Identify which cell holds the provided text, then report its [x, y] central coordinate. 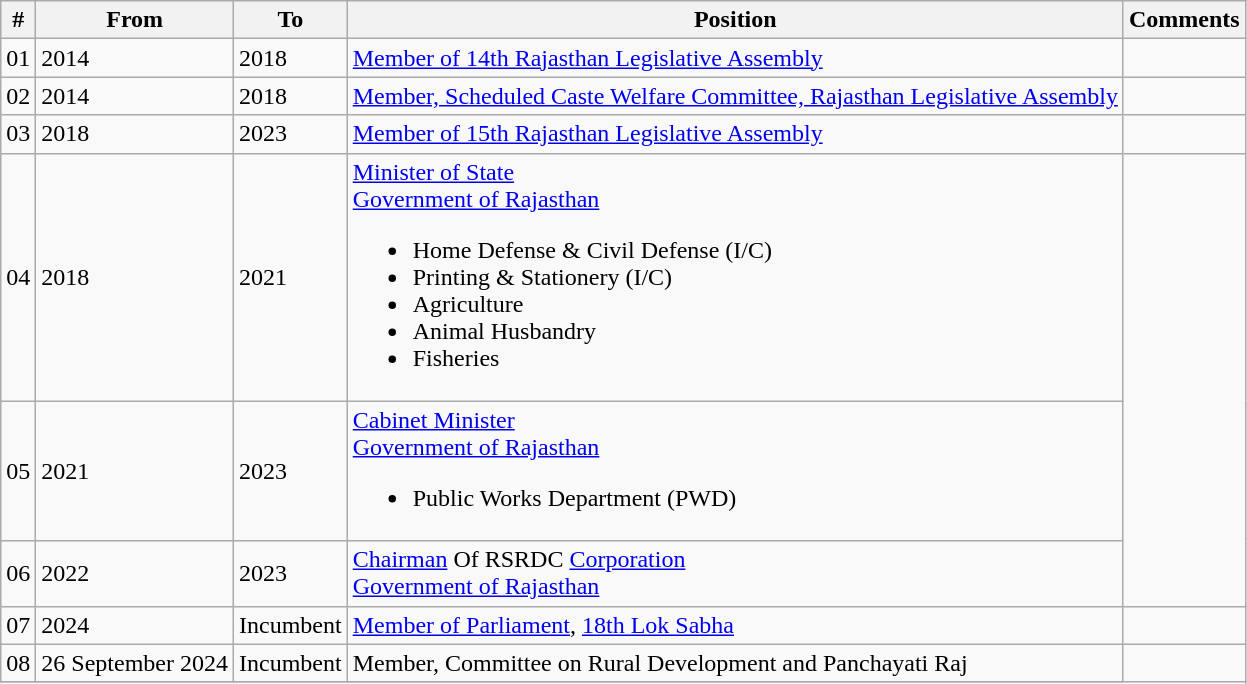
Member of Parliament, 18th Lok Sabha [735, 625]
To [291, 20]
From [135, 20]
Comments [1184, 20]
06 [18, 574]
Minister of StateGovernment of RajasthanHome Defense & Civil Defense (I/C)Printing & Stationery (I/C)AgricultureAnimal HusbandryFisheries [735, 277]
04 [18, 277]
07 [18, 625]
Chairman Of RSRDC CorporationGovernment of Rajasthan [735, 574]
08 [18, 663]
Cabinet MinisterGovernment of RajasthanPublic Works Department (PWD) [735, 471]
Member, Scheduled Caste Welfare Committee, Rajasthan Legislative Assembly [735, 96]
Position [735, 20]
02 [18, 96]
# [18, 20]
Member of 14th Rajasthan Legislative Assembly [735, 58]
01 [18, 58]
05 [18, 471]
2022 [135, 574]
2024 [135, 625]
Member of 15th Rajasthan Legislative Assembly [735, 134]
Member, Committee on Rural Development and Panchayati Raj [735, 663]
26 September 2024 [135, 663]
03 [18, 134]
